Identify which cell holds the provided text, then report its (x, y) central coordinate. 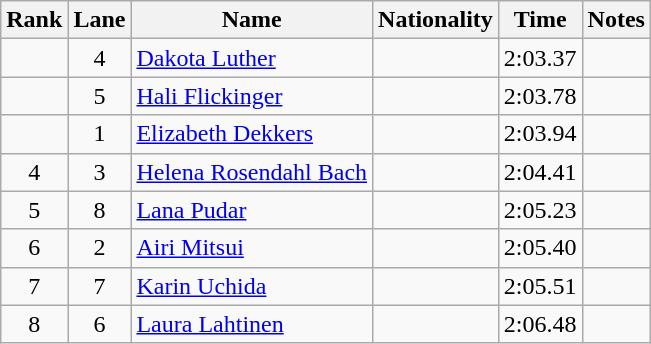
2:05.23 (540, 210)
1 (100, 134)
Lane (100, 20)
Elizabeth Dekkers (252, 134)
Notes (616, 20)
2:06.48 (540, 324)
2:05.40 (540, 248)
Name (252, 20)
Dakota Luther (252, 58)
Airi Mitsui (252, 248)
Helena Rosendahl Bach (252, 172)
2:03.94 (540, 134)
2 (100, 248)
Laura Lahtinen (252, 324)
Hali Flickinger (252, 96)
Lana Pudar (252, 210)
2:03.78 (540, 96)
Nationality (436, 20)
2:03.37 (540, 58)
Karin Uchida (252, 286)
Time (540, 20)
2:04.41 (540, 172)
3 (100, 172)
Rank (34, 20)
2:05.51 (540, 286)
